Identify which cell holds the provided text, then report its (X, Y) central coordinate. 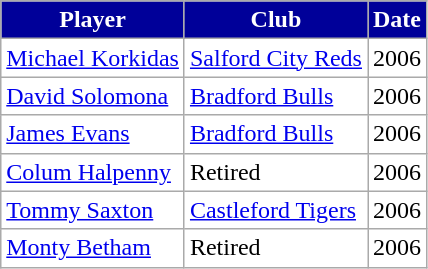
Colum Halpenny (93, 172)
Date (398, 20)
Castleford Tigers (276, 210)
Tommy Saxton (93, 210)
Club (276, 20)
Michael Korkidas (93, 58)
David Solomona (93, 96)
Player (93, 20)
Salford City Reds (276, 58)
Monty Betham (93, 248)
James Evans (93, 134)
